Pinpoint the cell where the given text exists, returning its [X, Y] midpoint coordinate. 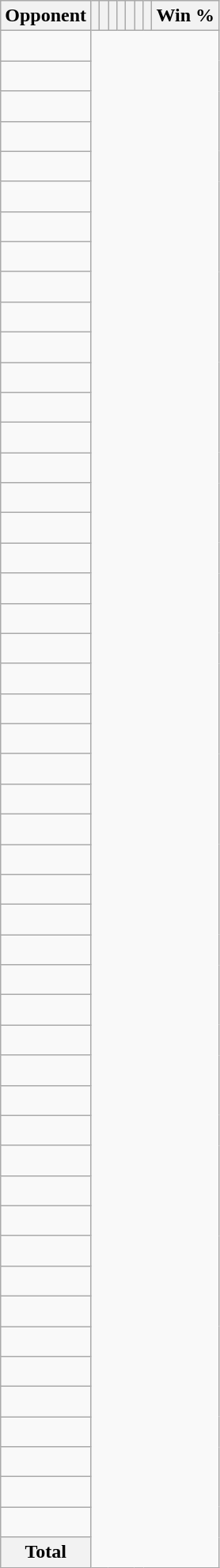
Total [46, 1552]
Win % [185, 16]
Opponent [46, 16]
